Find where the given text appears and provide that cell's center as [x, y] coordinate. 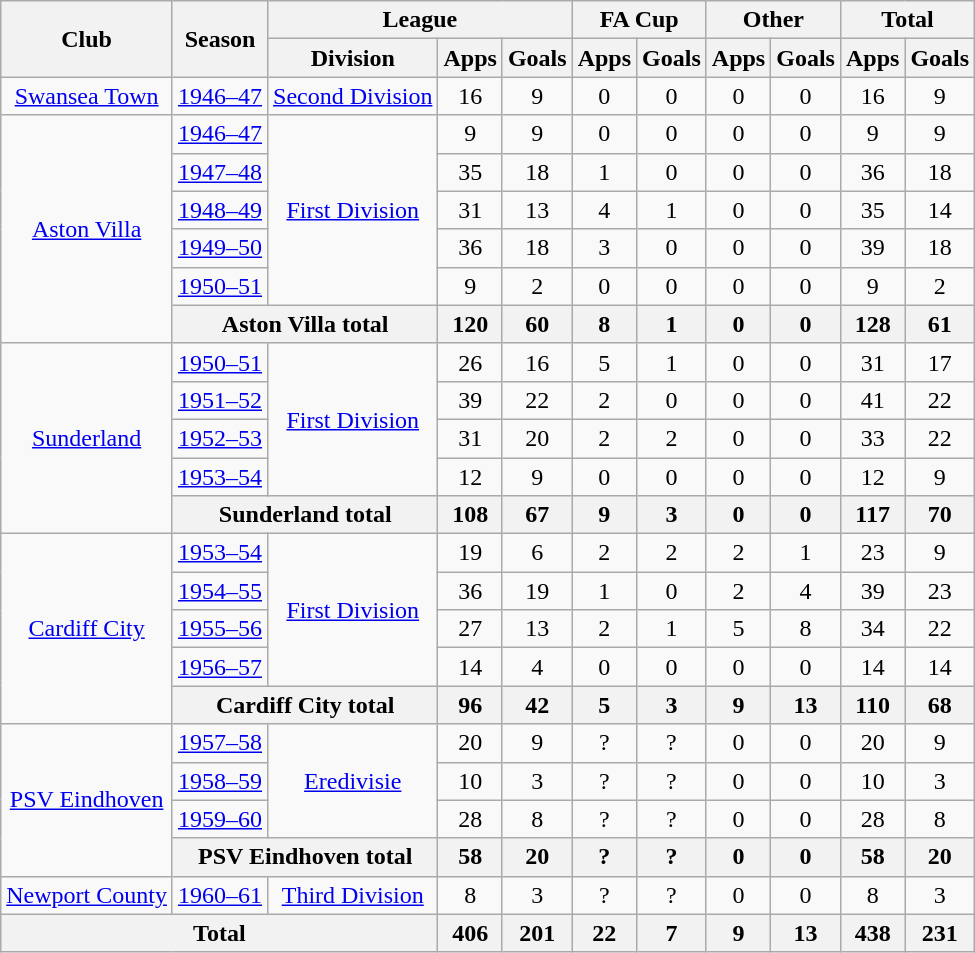
PSV Eindhoven [87, 800]
Aston Villa [87, 229]
406 [470, 933]
41 [872, 400]
6 [537, 553]
1955–56 [220, 629]
7 [672, 933]
1951–52 [220, 400]
FA Cup [639, 20]
Cardiff City total [304, 705]
201 [537, 933]
231 [940, 933]
61 [940, 324]
120 [470, 324]
Division [353, 58]
33 [872, 438]
60 [537, 324]
Season [220, 39]
438 [872, 933]
17 [940, 362]
110 [872, 705]
27 [470, 629]
128 [872, 324]
96 [470, 705]
Club [87, 39]
Sunderland total [304, 515]
Third Division [353, 895]
Swansea Town [87, 96]
1952–53 [220, 438]
Eredivisie [353, 781]
Sunderland [87, 438]
34 [872, 629]
1948–49 [220, 210]
1954–55 [220, 591]
1960–61 [220, 895]
70 [940, 515]
26 [470, 362]
Newport County [87, 895]
108 [470, 515]
1958–59 [220, 781]
67 [537, 515]
Cardiff City [87, 629]
1949–50 [220, 248]
1947–48 [220, 172]
Second Division [353, 96]
117 [872, 515]
68 [940, 705]
42 [537, 705]
League [420, 20]
1959–60 [220, 819]
Other [773, 20]
1956–57 [220, 667]
1957–58 [220, 743]
PSV Eindhoven total [304, 857]
Aston Villa total [304, 324]
